Return the [x, y] coordinate for the center point of the cell that contains the specified text.  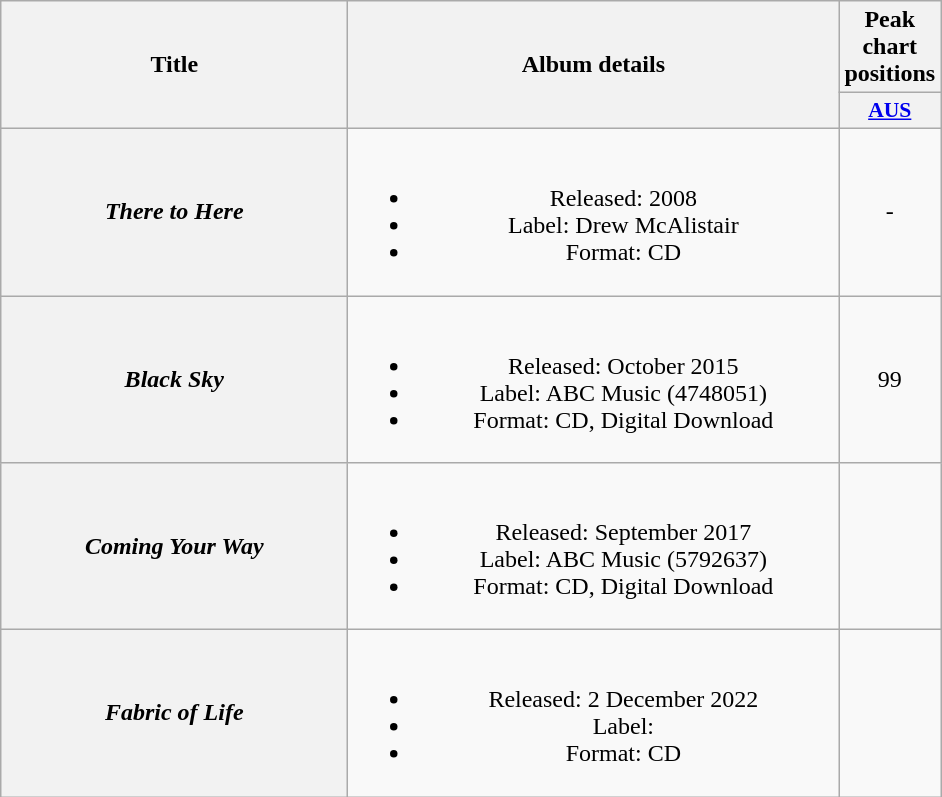
Fabric of Life [174, 714]
AUS [890, 111]
99 [890, 380]
Released: September 2017Label: ABC Music (5792637)Format: CD, Digital Download [594, 546]
Black Sky [174, 380]
Released: 2 December 2022Label:Format: CD [594, 714]
Album details [594, 65]
Released: 2008Label: Drew McAlistairFormat: CD [594, 212]
Peak chart positions [890, 47]
There to Here [174, 212]
Title [174, 65]
Released: October 2015 Label: ABC Music (4748051)Format: CD, Digital Download [594, 380]
- [890, 212]
Coming Your Way [174, 546]
